Determine the (X, Y) coordinate at the center of the cell enclosing the given text.  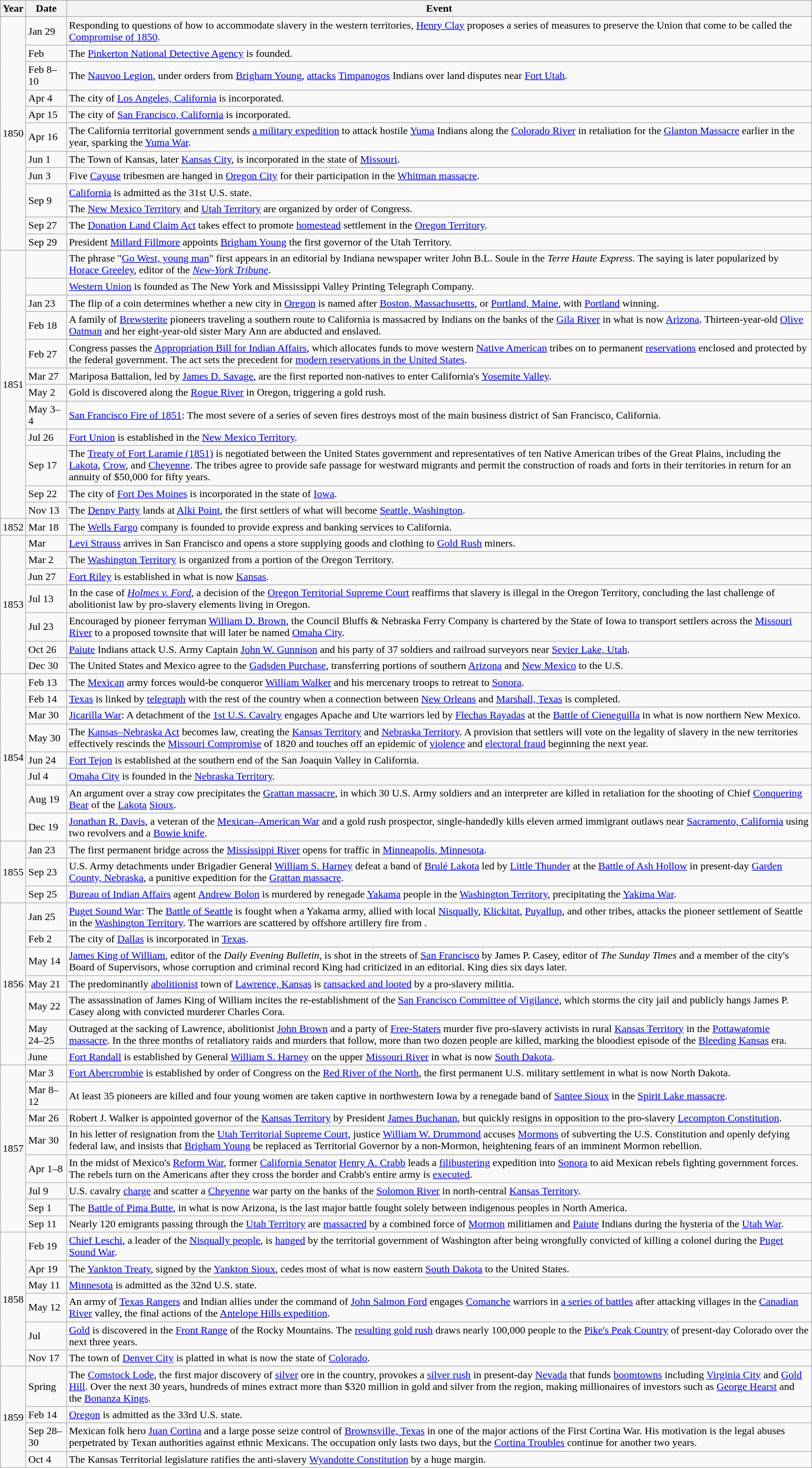
The Kansas Territorial legislature ratifies the anti-slavery Wyandotte Constitution by a huge margin. (439, 1459)
Mar (46, 543)
Fort Tejon is established at the southern end of the San Joaquin Valley in California. (439, 760)
Mar 27 (46, 376)
May 24–25 (46, 1034)
Dec 19 (46, 827)
Minnesota is admitted as the 32nd U.S. state. (439, 1285)
The predominantly abolitionist town of Lawrence, Kansas is ransacked and looted by a pro-slavery militia. (439, 984)
1853 (13, 604)
Feb 19 (46, 1246)
Apr 15 (46, 115)
Jul 13 (46, 599)
Sep 9 (46, 200)
Oregon is admitted as the 33rd U.S. state. (439, 1415)
Jul 23 (46, 627)
1857 (13, 1149)
Jul 4 (46, 777)
May 2 (46, 393)
The Nauvoo Legion, under orders from Brigham Young, attacks Timpanogos Indians over land disputes near Fort Utah. (439, 75)
Jun 3 (46, 176)
Nov 17 (46, 1358)
Jan 29 (46, 31)
Fort Randall is established by General William S. Harney on the upper Missouri River in what is now South Dakota. (439, 1057)
1852 (13, 527)
May 14 (46, 961)
Western Union is founded as The New York and Mississippi Valley Printing Telegraph Company. (439, 287)
Sep 25 (46, 894)
The first permanent bridge across the Mississippi River opens for traffic in Minneapolis, Minnesota. (439, 849)
Sep 28–30 (46, 1437)
The Denny Party lands at Alki Point, the first settlers of what will become Seattle, Washington. (439, 510)
May 30 (46, 737)
Paiute Indians attack U.S. Army Captain John W. Gunnison and his party of 37 soldiers and railroad surveyors near Sevier Lake, Utah. (439, 649)
1856 (13, 983)
Apr 19 (46, 1269)
The city of Los Angeles, California is incorporated. (439, 98)
Apr 1–8 (46, 1169)
1851 (13, 384)
Apr 16 (46, 137)
Date (46, 9)
The Yankton Treaty, signed by the Yankton Sioux, cedes most of what is now eastern South Dakota to the United States. (439, 1269)
The Donation Land Claim Act takes effect to promote homestead settlement in the Oregon Territory. (439, 225)
Feb 13 (46, 682)
U.S. cavalry charge and scatter a Cheyenne war party on the banks of the Solomon River in north-central Kansas Territory. (439, 1191)
Mar 3 (46, 1073)
Jun 1 (46, 159)
The United States and Mexico agree to the Gadsden Purchase, transferring portions of southern Arizona and New Mexico to the U.S. (439, 666)
Apr 4 (46, 98)
Mar 18 (46, 527)
The Battle of Pima Butte, in what is now Arizona, is the last major battle fought solely between indigenous peoples in North America. (439, 1207)
Gold is discovered along the Rogue River in Oregon, triggering a gold rush. (439, 393)
Omaha City is founded in the Nebraska Territory. (439, 777)
Feb 27 (46, 354)
Feb (46, 53)
Oct 26 (46, 649)
The city of Dallas is incorporated in Texas. (439, 939)
The Wells Fargo company is founded to provide express and banking services to California. (439, 527)
Sep 17 (46, 465)
Feb 8–10 (46, 75)
1859 (13, 1417)
The city of Fort Des Moines is incorporated in the state of Iowa. (439, 494)
Sep 22 (46, 494)
Jan 25 (46, 916)
Feb 18 (46, 325)
Dec 30 (46, 666)
Jun 24 (46, 760)
Mar 8–12 (46, 1096)
Year (13, 9)
The city of San Francisco, California is incorporated. (439, 115)
Five Cayuse tribesmen are hanged in Oregon City for their participation in the Whitman massacre. (439, 176)
Texas is linked by telegraph with the rest of the country when a connection between New Orleans and Marshall, Texas is completed. (439, 699)
Bureau of Indian Affairs agent Andrew Bolon is murdered by renegade Yakama people in the Washington Territory, precipitating the Yakima War. (439, 894)
1858 (13, 1299)
Mariposa Battalion, led by James D. Savage, are the first reported non-natives to enter California's Yosemite Valley. (439, 376)
Jul (46, 1336)
Aug 19 (46, 799)
California is admitted as the 31st U.S. state. (439, 192)
Event (439, 9)
Sep 23 (46, 872)
May 22 (46, 1006)
Nov 13 (46, 510)
Sep 1 (46, 1207)
May 11 (46, 1285)
Oct 4 (46, 1459)
May 12 (46, 1307)
Mar 2 (46, 560)
May 21 (46, 984)
Jul 9 (46, 1191)
Jun 27 (46, 577)
Feb 2 (46, 939)
Spring (46, 1386)
The New Mexico Territory and Utah Territory are organized by order of Congress. (439, 209)
The Washington Territory is organized from a portion of the Oregon Territory. (439, 560)
The Pinkerton National Detective Agency is founded. (439, 53)
The Mexican army forces would-be conqueror William Walker and his mercenary troops to retreat to Sonora. (439, 682)
The flip of a coin determines whether a new city in Oregon is named after Boston, Massachusetts, or Portland, Maine, with Portland winning. (439, 303)
Fort Union is established in the New Mexico Territory. (439, 437)
1854 (13, 758)
Sep 11 (46, 1224)
1855 (13, 872)
Sep 29 (46, 242)
Fort Riley is established in what is now Kansas. (439, 577)
June (46, 1057)
The Town of Kansas, later Kansas City, is incorporated in the state of Missouri. (439, 159)
San Francisco Fire of 1851: The most severe of a series of seven fires destroys most of the main business district of San Francisco, California. (439, 415)
May 3–4 (46, 415)
The town of Denver City is platted in what is now the state of Colorado. (439, 1358)
Levi Strauss arrives in San Francisco and opens a store supplying goods and clothing to Gold Rush miners. (439, 543)
1850 (13, 134)
Mar 26 (46, 1118)
Sep 27 (46, 225)
Jul 26 (46, 437)
President Millard Fillmore appoints Brigham Young the first governor of the Utah Territory. (439, 242)
